Return the (x, y) coordinate for the center point of the cell that contains the specified text.  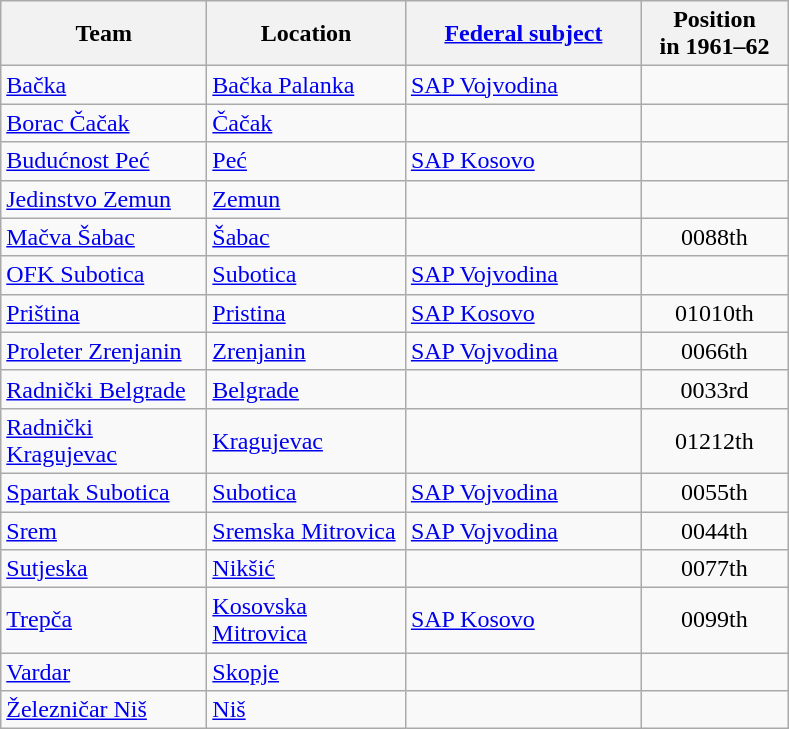
Sremska Mitrovica (306, 531)
Peć (306, 161)
0088th (714, 237)
Vardar (104, 672)
Trepča (104, 620)
Priština (104, 313)
01010th (714, 313)
Zemun (306, 199)
Federal subject (523, 34)
Skopje (306, 672)
Positionin 1961–62 (714, 34)
Kragujevac (306, 440)
Budućnost Peć (104, 161)
0066th (714, 351)
0099th (714, 620)
Srem (104, 531)
Kosovska Mitrovica (306, 620)
Čačak (306, 123)
0044th (714, 531)
Belgrade (306, 389)
Bačka (104, 85)
Jedinstvo Zemun (104, 199)
Radnički Kragujevac (104, 440)
Radnički Belgrade (104, 389)
Team (104, 34)
Location (306, 34)
Bačka Palanka (306, 85)
Proleter Zrenjanin (104, 351)
0055th (714, 492)
Zrenjanin (306, 351)
OFK Subotica (104, 275)
Niš (306, 710)
Šabac (306, 237)
Borac Čačak (104, 123)
Sutjeska (104, 569)
Nikšić (306, 569)
Pristina (306, 313)
01212th (714, 440)
0033rd (714, 389)
Železničar Niš (104, 710)
Mačva Šabac (104, 237)
Spartak Subotica (104, 492)
0077th (714, 569)
